Pinpoint the cell where the given text exists, returning its [x, y] midpoint coordinate. 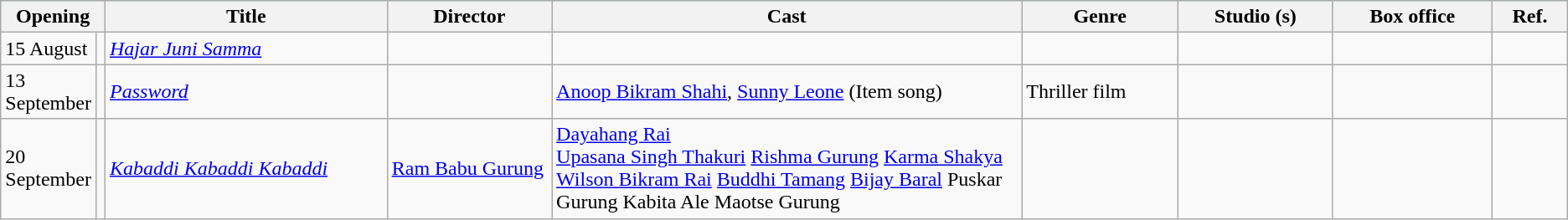
Ram Babu Gurung [469, 169]
15 August [49, 49]
13 September [49, 92]
Ref. [1530, 17]
Studio (s) [1256, 17]
Director [469, 17]
Title [246, 17]
Kabaddi Kabaddi Kabaddi [246, 169]
Genre [1101, 17]
Box office [1412, 17]
Thriller film [1101, 92]
Hajar Juni Samma [246, 49]
Dayahang RaiUpasana Singh Thakuri Rishma Gurung Karma Shakya Wilson Bikram Rai Buddhi Tamang Bijay Baral Puskar Gurung Kabita Ale Maotse Gurung [787, 169]
Anoop Bikram Shahi, Sunny Leone (Item song) [787, 92]
Cast [787, 17]
Opening [54, 17]
20 September [49, 169]
Password [246, 92]
